Capture the cell that displays the provided text and extract its [x, y] central coordinate. 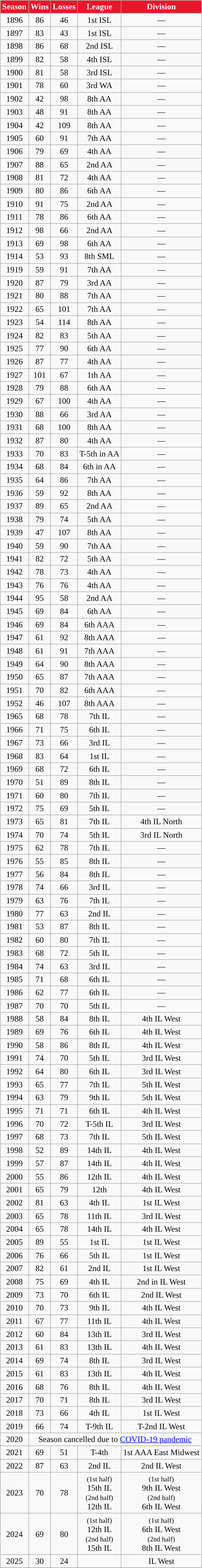
1919 [15, 270]
1929 [15, 401]
1898 [15, 46]
1925 [15, 348]
1902 [15, 99]
2006 [15, 1256]
2011 [15, 1321]
1973 [15, 822]
1972 [15, 809]
1966 [15, 730]
1965 [15, 716]
1900 [15, 73]
1928 [15, 388]
3rd WA [99, 86]
93 [64, 257]
1913 [15, 243]
2022 [15, 1466]
2009 [15, 1295]
2002 [15, 1203]
1978 [15, 887]
6th in AA [99, 467]
1946 [15, 625]
1945 [15, 612]
1923 [15, 322]
1938 [15, 519]
1974 [15, 835]
3rd ISL [99, 73]
2000 [15, 1176]
1940 [15, 546]
1999 [15, 1163]
T-5th IL [99, 1124]
1988 [15, 1019]
1990 [15, 1045]
1920 [15, 283]
48 [39, 112]
2024 [15, 1534]
114 [64, 322]
2012 [15, 1334]
24 [64, 1561]
2001 [15, 1190]
12th IL [99, 1176]
1th AA [99, 375]
T-4th [99, 1453]
2007 [15, 1269]
League [99, 7]
1927 [15, 375]
1910 [15, 204]
1998 [15, 1150]
1980 [15, 914]
1908 [15, 178]
1934 [15, 467]
2005 [15, 1242]
(1st half)15th IL(2nd half)12th IL [99, 1493]
2015 [15, 1374]
2019 [15, 1426]
52 [39, 1150]
2014 [15, 1360]
2017 [15, 1400]
2023 [15, 1493]
54 [39, 322]
2016 [15, 1387]
1989 [15, 1032]
1944 [15, 598]
1995 [15, 1111]
2004 [15, 1229]
2003 [15, 1216]
(1st half)6th IL West(2nd half)8th IL West [161, 1534]
43 [64, 33]
1996 [15, 1124]
2020 [15, 1440]
3rd IL North [161, 835]
57 [39, 1163]
1991 [15, 1058]
1897 [15, 33]
T-5th in AA [99, 454]
1984 [15, 966]
1914 [15, 257]
1993 [15, 1085]
2013 [15, 1347]
1947 [15, 638]
1899 [15, 59]
1977 [15, 874]
1983 [15, 953]
(1st half)9th IL West(2nd half)6th IL West [161, 1493]
2021 [15, 1453]
1935 [15, 480]
109 [64, 125]
2008 [15, 1282]
1926 [15, 362]
1975 [15, 848]
1976 [15, 861]
1987 [15, 1006]
30 [39, 1561]
1979 [15, 901]
2010 [15, 1308]
1937 [15, 506]
Wins [39, 7]
2nd ISL [99, 46]
1971 [15, 795]
1st AAA East Midwest [161, 1453]
1939 [15, 532]
T-2nd IL West [161, 1426]
1912 [15, 230]
1969 [15, 769]
1922 [15, 309]
1931 [15, 427]
1906 [15, 151]
2018 [15, 1413]
95 [39, 598]
1909 [15, 191]
1992 [15, 1071]
1942 [15, 572]
1903 [15, 112]
1948 [15, 651]
1905 [15, 138]
1907 [15, 165]
1968 [15, 756]
1951 [15, 690]
1986 [15, 992]
2025 [15, 1561]
85 [64, 861]
1930 [15, 414]
1952 [15, 703]
4th ISL [99, 59]
2nd in IL West [161, 1282]
1896 [15, 20]
1970 [15, 782]
1932 [15, 441]
(1st half)12th IL(2nd half)15th IL [99, 1534]
47 [39, 532]
8th SML [99, 257]
1997 [15, 1137]
4th IL North [161, 822]
1943 [15, 585]
1941 [15, 559]
Division [161, 7]
1924 [15, 335]
1911 [15, 217]
Season cancelled due to COVID-19 pandemic [115, 1440]
1949 [15, 664]
1982 [15, 940]
56 [39, 874]
1901 [15, 86]
1904 [15, 125]
1985 [15, 979]
Season [15, 7]
1921 [15, 296]
IL West [161, 1561]
1936 [15, 493]
1994 [15, 1098]
Losses [64, 7]
T-9th IL [99, 1426]
1981 [15, 927]
12th [99, 1190]
1933 [15, 454]
1967 [15, 743]
1950 [15, 677]
